For the text-containing cell, return its midpoint in [X, Y] coordinate format. 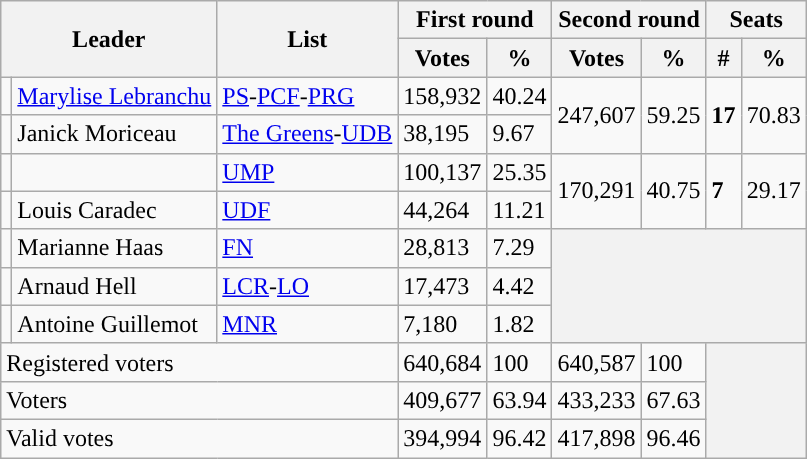
List [308, 39]
17,473 [442, 286]
29.17 [774, 191]
70.83 [774, 115]
25.35 [520, 172]
Louis Caradec [114, 210]
Marianne Haas [114, 248]
Seats [756, 20]
640,684 [442, 362]
Antoine Guillemot [114, 324]
67.63 [674, 400]
44,264 [442, 210]
The Greens-UDB [308, 134]
Valid votes [200, 438]
40.75 [674, 191]
433,233 [596, 400]
First round [475, 20]
Arnaud Hell [114, 286]
63.94 [520, 400]
Voters [200, 400]
38,195 [442, 134]
247,607 [596, 115]
100,137 [442, 172]
394,994 [442, 438]
158,932 [442, 96]
11.21 [520, 210]
Marylise Lebranchu [114, 96]
96.42 [520, 438]
Registered voters [200, 362]
# [724, 58]
17 [724, 115]
4.42 [520, 286]
40.24 [520, 96]
Leader [109, 39]
409,677 [442, 400]
170,291 [596, 191]
Second round [629, 20]
96.46 [674, 438]
9.67 [520, 134]
Janick Moriceau [114, 134]
417,898 [596, 438]
7.29 [520, 248]
PS-PCF-PRG [308, 96]
FN [308, 248]
1.82 [520, 324]
7 [724, 191]
LCR-LO [308, 286]
640,587 [596, 362]
28,813 [442, 248]
UDF [308, 210]
UMP [308, 172]
59.25 [674, 115]
7,180 [442, 324]
MNR [308, 324]
